Find where the given text appears and provide that cell's center as [X, Y] coordinate. 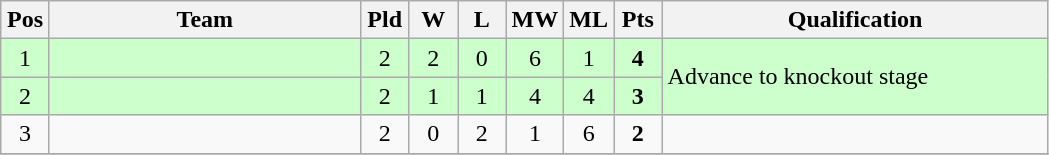
Qualification [855, 20]
Pld [384, 20]
MW [535, 20]
ML [589, 20]
Advance to knockout stage [855, 77]
L [482, 20]
Pts [638, 20]
Pos [26, 20]
Team [204, 20]
W [434, 20]
